Capture the cell that displays the provided text and extract its (x, y) central coordinate. 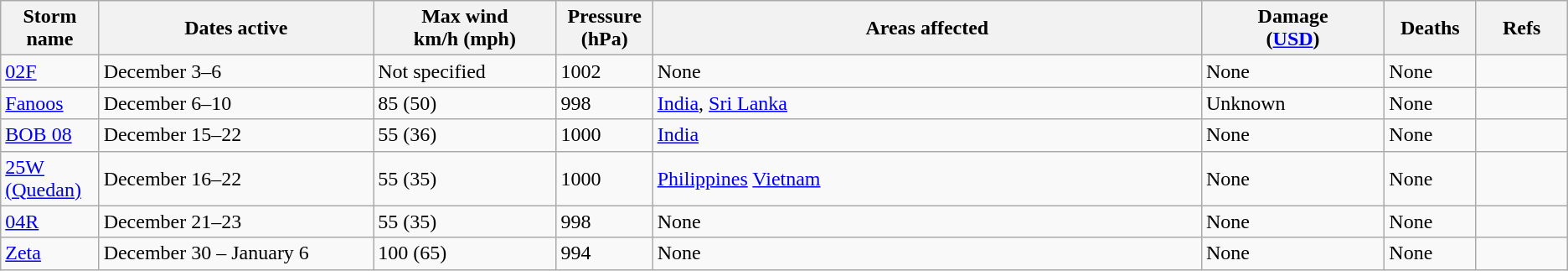
India (926, 135)
Dates active (236, 29)
1002 (605, 71)
December 6–10 (236, 103)
55 (36) (465, 135)
December 16–22 (236, 178)
Fanoos (50, 103)
Storm name (50, 29)
December 15–22 (236, 135)
Philippines Vietnam (926, 178)
Areas affected (926, 29)
December 30 – January 6 (236, 253)
December 21–23 (236, 221)
December 3–6 (236, 71)
India, Sri Lanka (926, 103)
85 (50) (465, 103)
Unknown (1292, 103)
Max windkm/h (mph) (465, 29)
Pressure(hPa) (605, 29)
25W (Quedan) (50, 178)
100 (65) (465, 253)
Deaths (1431, 29)
994 (605, 253)
Damage(USD) (1292, 29)
Zeta (50, 253)
Refs (1521, 29)
04R (50, 221)
BOB 08 (50, 135)
02F (50, 71)
Not specified (465, 71)
